Return the (X, Y) coordinate for the center point of the cell that contains the specified text.  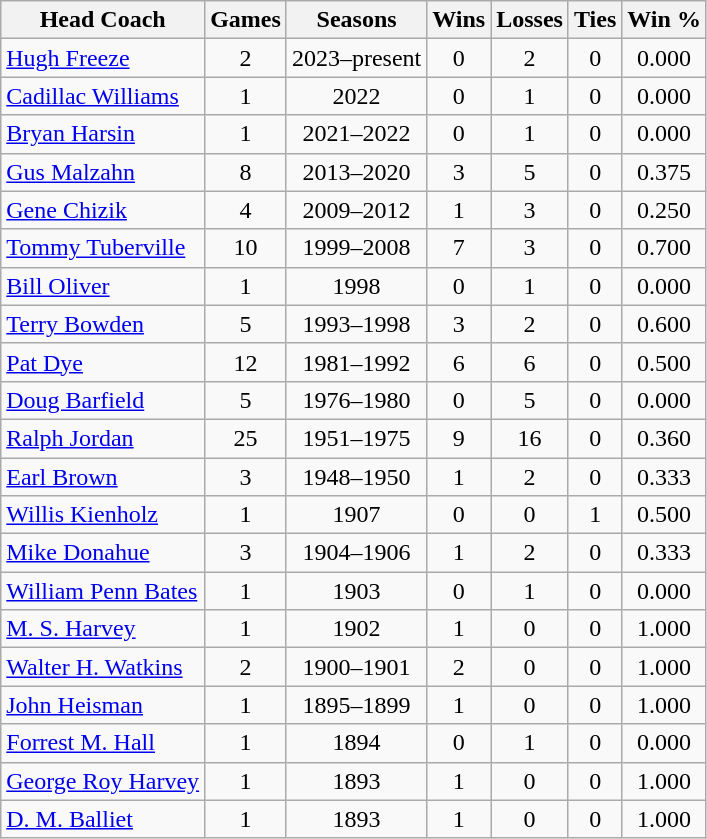
Forrest M. Hall (103, 743)
Hugh Freeze (103, 58)
Bill Oliver (103, 286)
Cadillac Williams (103, 96)
Doug Barfield (103, 400)
1902 (356, 629)
Gene Chizik (103, 210)
8 (246, 172)
12 (246, 362)
1976–1980 (356, 400)
1998 (356, 286)
1903 (356, 591)
2022 (356, 96)
William Penn Bates (103, 591)
2009–2012 (356, 210)
0.375 (664, 172)
Ties (594, 20)
1895–1899 (356, 705)
1999–2008 (356, 248)
16 (530, 438)
Walter H. Watkins (103, 667)
Terry Bowden (103, 324)
Head Coach (103, 20)
D. M. Balliet (103, 819)
Bryan Harsin (103, 134)
4 (246, 210)
Win % (664, 20)
1993–1998 (356, 324)
25 (246, 438)
1948–1950 (356, 477)
1951–1975 (356, 438)
10 (246, 248)
Losses (530, 20)
Mike Donahue (103, 553)
M. S. Harvey (103, 629)
George Roy Harvey (103, 781)
Pat Dye (103, 362)
1981–1992 (356, 362)
Earl Brown (103, 477)
Games (246, 20)
2023–present (356, 58)
1900–1901 (356, 667)
1894 (356, 743)
Tommy Tuberville (103, 248)
John Heisman (103, 705)
Seasons (356, 20)
0.360 (664, 438)
0.700 (664, 248)
2013–2020 (356, 172)
Wins (459, 20)
1907 (356, 515)
9 (459, 438)
Gus Malzahn (103, 172)
2021–2022 (356, 134)
Ralph Jordan (103, 438)
0.250 (664, 210)
7 (459, 248)
Willis Kienholz (103, 515)
1904–1906 (356, 553)
0.600 (664, 324)
